Pinpoint the cell where the given text exists, returning its [x, y] midpoint coordinate. 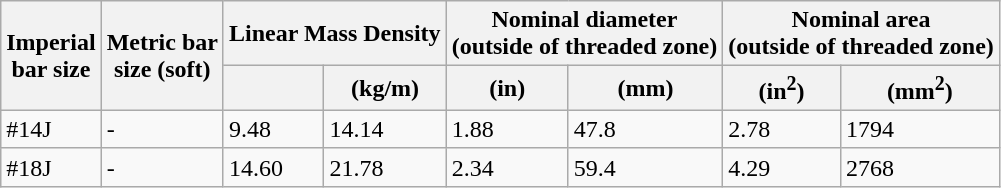
9.48 [273, 129]
Nominal diameter(outside of threaded zone) [584, 34]
14.14 [385, 129]
Linear Mass Density [334, 34]
#18J [51, 167]
2.78 [782, 129]
47.8 [645, 129]
2.34 [507, 167]
(mm2) [920, 88]
14.60 [273, 167]
(in2) [782, 88]
Nominal area(outside of threaded zone) [862, 34]
59.4 [645, 167]
4.29 [782, 167]
Imperialbar size [51, 56]
#14J [51, 129]
2768 [920, 167]
21.78 [385, 167]
1794 [920, 129]
Metric barsize (soft) [162, 56]
(kg/m) [385, 88]
(mm) [645, 88]
(in) [507, 88]
1.88 [507, 129]
